Capture the cell that displays the provided text and extract its (x, y) central coordinate. 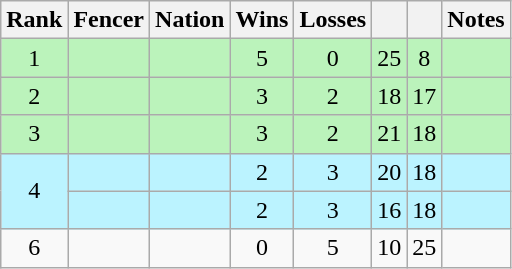
Wins (262, 20)
Rank (34, 20)
20 (390, 172)
Losses (333, 20)
17 (424, 96)
Nation (190, 20)
6 (34, 248)
1 (34, 58)
Fencer (109, 20)
8 (424, 58)
16 (390, 210)
Notes (476, 20)
21 (390, 134)
10 (390, 248)
4 (34, 191)
